Detect which cell encompasses the target text, then output its (X, Y) center coordinate. 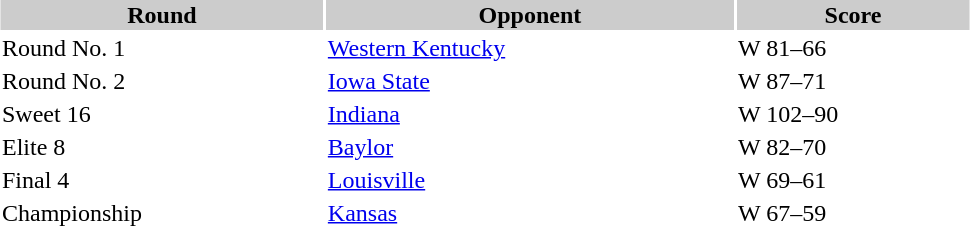
Round No. 2 (162, 81)
Score (852, 15)
W 81–66 (852, 48)
W 69–61 (852, 180)
Final 4 (162, 180)
Western Kentucky (530, 48)
Round (162, 15)
Sweet 16 (162, 114)
Elite 8 (162, 147)
Baylor (530, 147)
W 87–71 (852, 81)
Indiana (530, 114)
Opponent (530, 15)
Iowa State (530, 81)
W 102–90 (852, 114)
W 82–70 (852, 147)
Louisville (530, 180)
Round No. 1 (162, 48)
